From the cell containing the given text, extract its center point as (X, Y) coordinate. 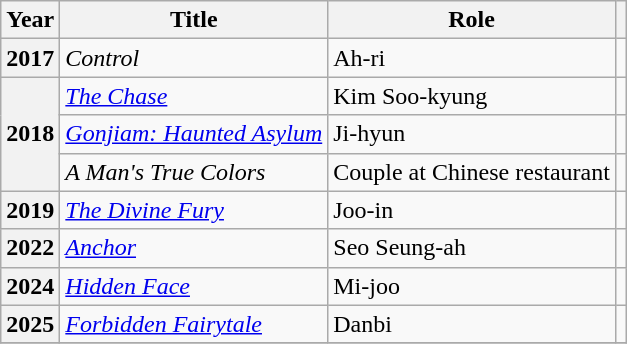
2022 (30, 248)
Couple at Chinese restaurant (472, 172)
2019 (30, 210)
Role (472, 20)
Gonjiam: Haunted Asylum (194, 134)
Forbidden Fairytale (194, 324)
Kim Soo-kyung (472, 96)
Mi-joo (472, 286)
Seo Seung-ah (472, 248)
2018 (30, 134)
2024 (30, 286)
Anchor (194, 248)
2025 (30, 324)
Hidden Face (194, 286)
Control (194, 58)
Ah-ri (472, 58)
Ji-hyun (472, 134)
Title (194, 20)
Year (30, 20)
The Divine Fury (194, 210)
A Man's True Colors (194, 172)
2017 (30, 58)
The Chase (194, 96)
Danbi (472, 324)
Joo-in (472, 210)
